Provide the (X, Y) coordinate of the cell's center where the given text is located.  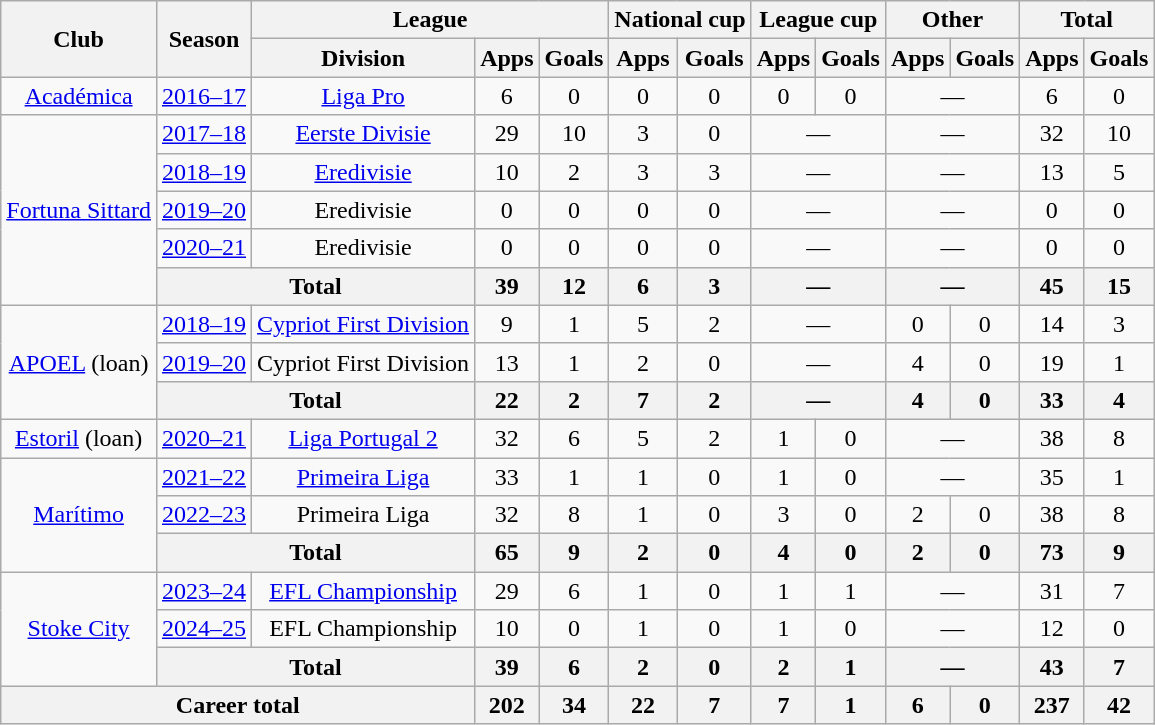
237 (1052, 705)
19 (1052, 362)
65 (507, 553)
43 (1052, 667)
202 (507, 705)
APOEL (loan) (79, 362)
Fortuna Sittard (79, 210)
31 (1052, 591)
Career total (238, 705)
Club (79, 39)
Liga Pro (364, 96)
34 (574, 705)
2024–25 (204, 629)
42 (1119, 705)
Académica (79, 96)
2017–18 (204, 134)
2023–24 (204, 591)
Eerste Divisie (364, 134)
2016–17 (204, 96)
Division (364, 58)
2021–22 (204, 477)
45 (1052, 286)
73 (1052, 553)
League cup (818, 20)
Estoril (loan) (79, 438)
2022–23 (204, 515)
35 (1052, 477)
Liga Portugal 2 (364, 438)
Season (204, 39)
National cup (680, 20)
14 (1052, 324)
Marítimo (79, 515)
Stoke City (79, 629)
Other (952, 20)
League (430, 20)
15 (1119, 286)
